Return the (x, y) coordinate for the center point of the cell that contains the specified text.  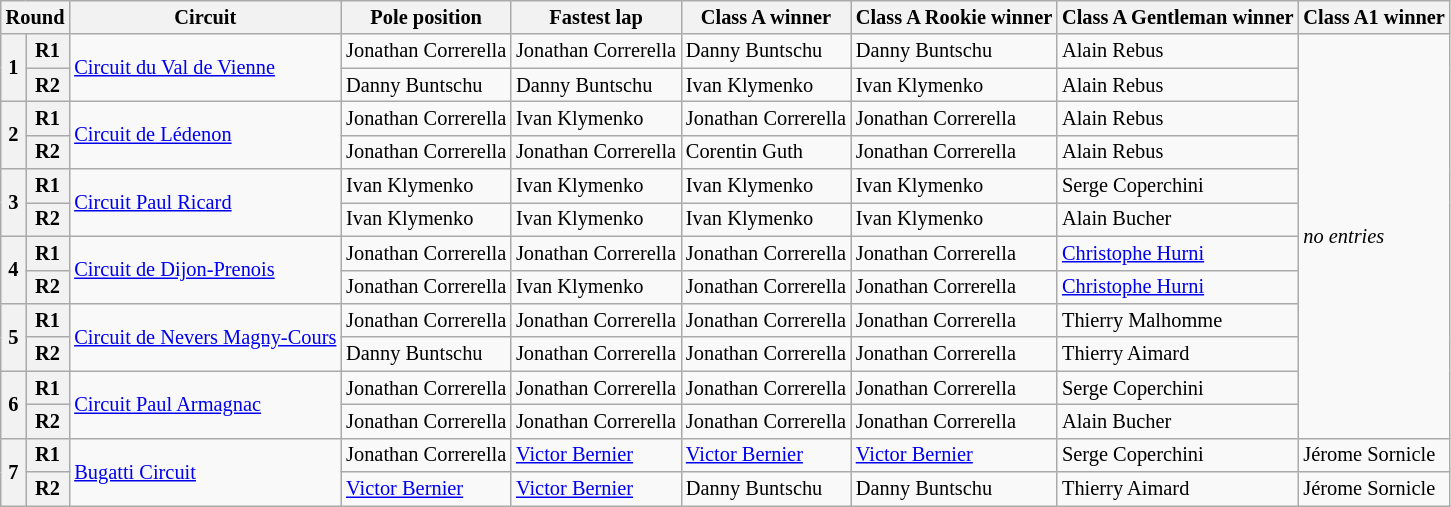
3 (14, 202)
2 (14, 134)
Class A Gentleman winner (1178, 17)
5 (14, 336)
Round (36, 17)
Class A Rookie winner (954, 17)
Class A winner (766, 17)
6 (14, 404)
no entries (1374, 236)
Circuit Paul Armagnac (205, 404)
4 (14, 270)
Circuit (205, 17)
Bugatti Circuit (205, 472)
Circuit de Nevers Magny-Cours (205, 336)
7 (14, 472)
Thierry Malhomme (1178, 320)
Circuit de Lédenon (205, 134)
Circuit du Val de Vienne (205, 68)
1 (14, 68)
Circuit de Dijon-Prenois (205, 270)
Fastest lap (596, 17)
Pole position (426, 17)
Circuit Paul Ricard (205, 202)
Class A1 winner (1374, 17)
Corentin Guth (766, 152)
